Provide the (X, Y) coordinate of the cell's center where the given text is located.  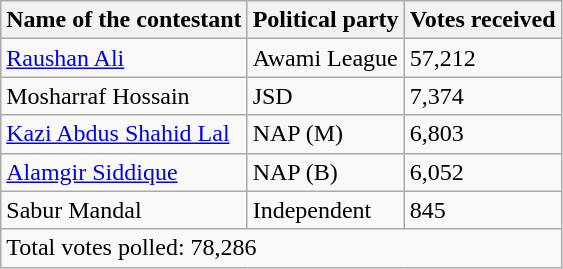
6,052 (482, 172)
Political party (326, 20)
Awami League (326, 58)
845 (482, 210)
Alamgir Siddique (124, 172)
57,212 (482, 58)
Mosharraf Hossain (124, 96)
Independent (326, 210)
JSD (326, 96)
NAP (B) (326, 172)
Kazi Abdus Shahid Lal (124, 134)
7,374 (482, 96)
Total votes polled: 78,286 (281, 248)
Name of the contestant (124, 20)
6,803 (482, 134)
Votes received (482, 20)
Sabur Mandal (124, 210)
NAP (M) (326, 134)
Raushan Ali (124, 58)
